Extract the (x, y) coordinate from the center of the cell holding the provided text.  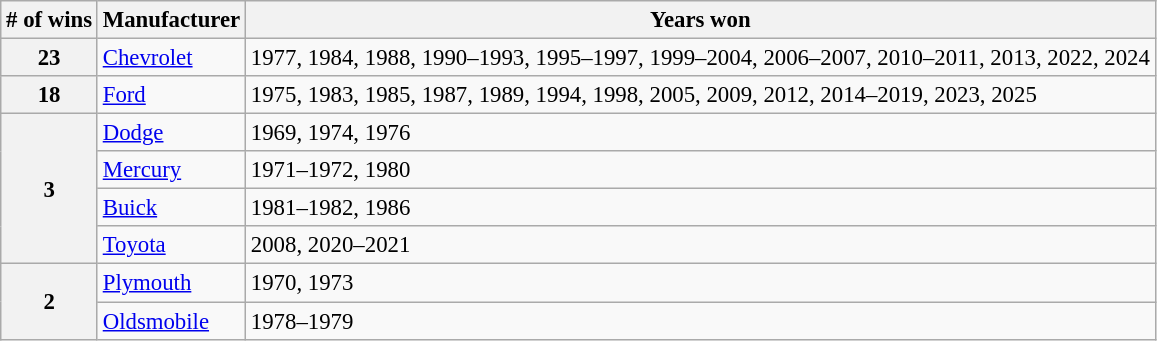
Toyota (171, 245)
1978–1979 (701, 321)
1969, 1974, 1976 (701, 133)
Chevrolet (171, 58)
1981–1982, 1986 (701, 208)
Dodge (171, 133)
Buick (171, 208)
# of wins (50, 20)
Manufacturer (171, 20)
Mercury (171, 170)
1975, 1983, 1985, 1987, 1989, 1994, 1998, 2005, 2009, 2012, 2014–2019, 2023, 2025 (701, 95)
1971–1972, 1980 (701, 170)
2008, 2020–2021 (701, 245)
18 (50, 95)
3 (50, 189)
Oldsmobile (171, 321)
1977, 1984, 1988, 1990–1993, 1995–1997, 1999–2004, 2006–2007, 2010–2011, 2013, 2022, 2024 (701, 58)
2 (50, 302)
23 (50, 58)
Plymouth (171, 283)
Years won (701, 20)
Ford (171, 95)
1970, 1973 (701, 283)
